Pinpoint the cell where the given text exists, returning its (X, Y) midpoint coordinate. 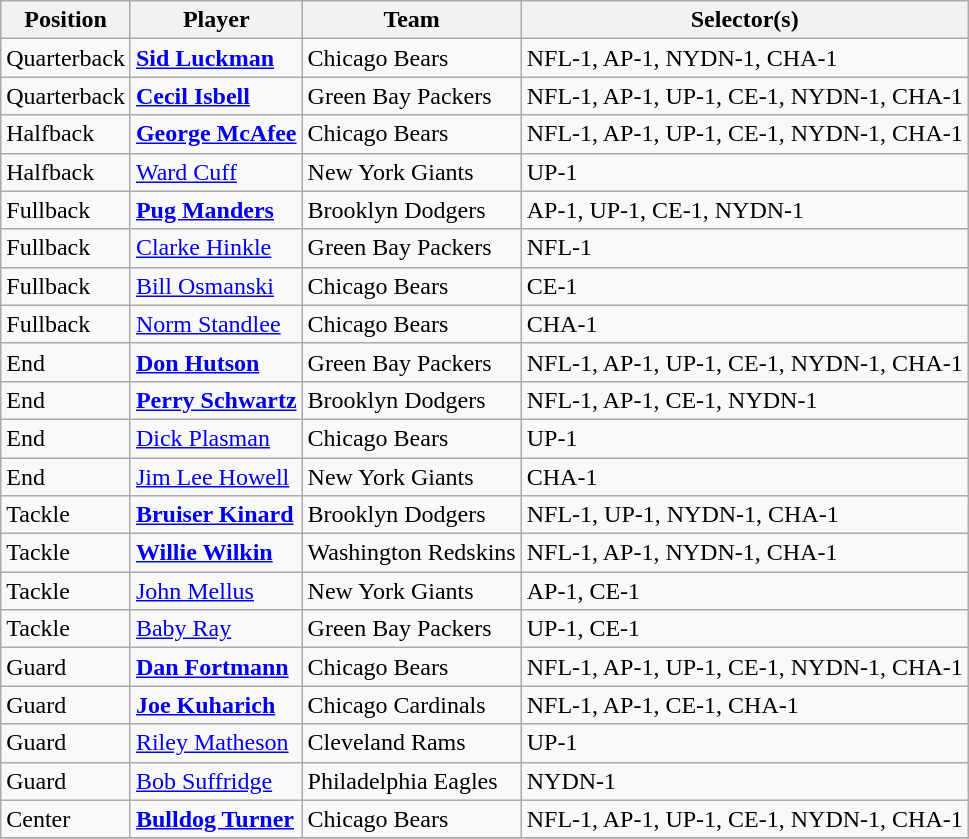
Philadelphia Eagles (412, 781)
Ward Cuff (216, 172)
Bob Suffridge (216, 781)
NFL-1, UP-1, NYDN-1, CHA-1 (744, 515)
Baby Ray (216, 629)
Norm Standlee (216, 324)
Sid Luckman (216, 58)
Willie Wilkin (216, 553)
Center (66, 819)
Bill Osmanski (216, 286)
AP-1, CE-1 (744, 591)
George McAfee (216, 134)
Team (412, 20)
Don Hutson (216, 362)
Clarke Hinkle (216, 248)
Riley Matheson (216, 743)
Bruiser Kinard (216, 515)
CE-1 (744, 286)
Position (66, 20)
Pug Manders (216, 210)
Chicago Cardinals (412, 705)
Player (216, 20)
Dan Fortmann (216, 667)
Selector(s) (744, 20)
NFL-1, AP-1, CE-1, CHA-1 (744, 705)
Cleveland Rams (412, 743)
NYDN-1 (744, 781)
Joe Kuharich (216, 705)
John Mellus (216, 591)
Jim Lee Howell (216, 477)
NFL-1, AP-1, CE-1, NYDN-1 (744, 400)
AP-1, UP-1, CE-1, NYDN-1 (744, 210)
Dick Plasman (216, 438)
Washington Redskins (412, 553)
Cecil Isbell (216, 96)
Perry Schwartz (216, 400)
NFL-1 (744, 248)
UP-1, CE-1 (744, 629)
Bulldog Turner (216, 819)
